Capture the cell that displays the provided text and extract its (x, y) central coordinate. 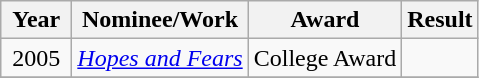
College Award (324, 58)
Hopes and Fears (160, 58)
2005 (36, 58)
Year (36, 20)
Result (440, 20)
Award (324, 20)
Nominee/Work (160, 20)
